Find where the given text appears and provide that cell's center as [x, y] coordinate. 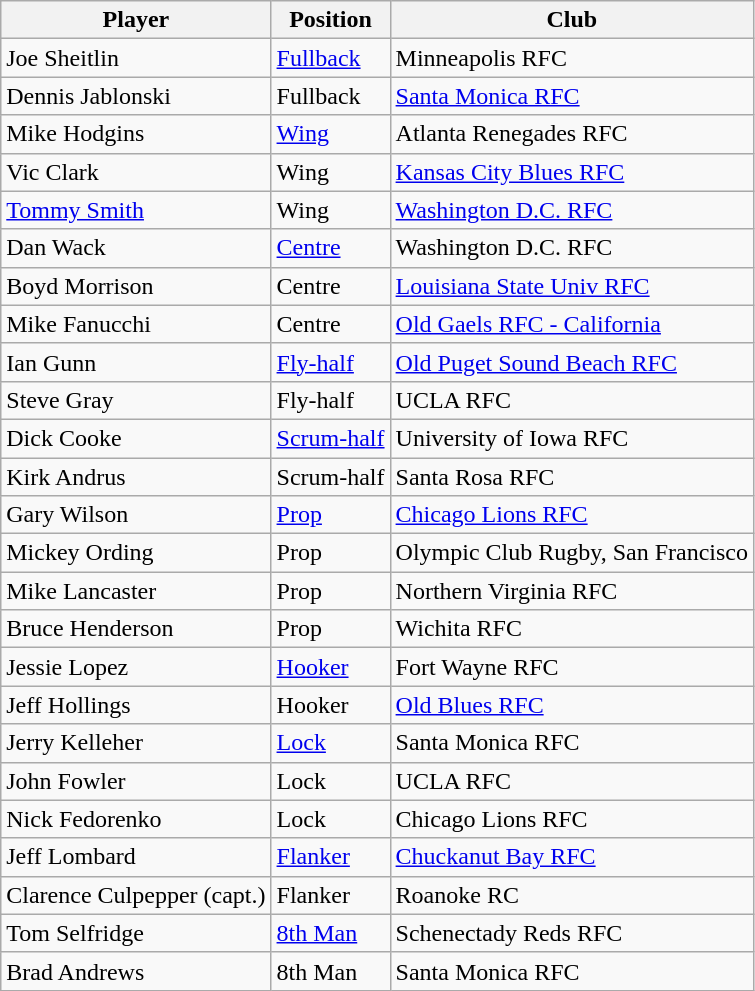
Old Gaels RFC - California [572, 324]
Atlanta Renegades RFC [572, 134]
Dan Wack [136, 248]
Schenectady Reds RFC [572, 933]
John Fowler [136, 781]
Northern Virginia RFC [572, 591]
Tommy Smith [136, 210]
Mickey Ording [136, 553]
Jessie Lopez [136, 667]
Ian Gunn [136, 362]
Jerry Kelleher [136, 743]
Louisiana State Univ RFC [572, 286]
Santa Rosa RFC [572, 477]
Jeff Lombard [136, 857]
Boyd Morrison [136, 286]
Player [136, 20]
Jeff Hollings [136, 705]
Mike Fanucchi [136, 324]
Minneapolis RFC [572, 58]
Fort Wayne RFC [572, 667]
Old Blues RFC [572, 705]
Roanoke RC [572, 895]
Brad Andrews [136, 971]
Kansas City Blues RFC [572, 172]
Clarence Culpepper (capt.) [136, 895]
Kirk Andrus [136, 477]
Vic Clark [136, 172]
Olympic Club Rugby, San Francisco [572, 553]
Mike Lancaster [136, 591]
Nick Fedorenko [136, 819]
Joe Sheitlin [136, 58]
Old Puget Sound Beach RFC [572, 362]
Chuckanut Bay RFC [572, 857]
Mike Hodgins [136, 134]
Steve Gray [136, 400]
Wichita RFC [572, 629]
Bruce Henderson [136, 629]
University of Iowa RFC [572, 438]
Dennis Jablonski [136, 96]
Tom Selfridge [136, 933]
Club [572, 20]
Position [330, 20]
Gary Wilson [136, 515]
Dick Cooke [136, 438]
